Output the (x, y) coordinate of the center of the cell containing the given text.  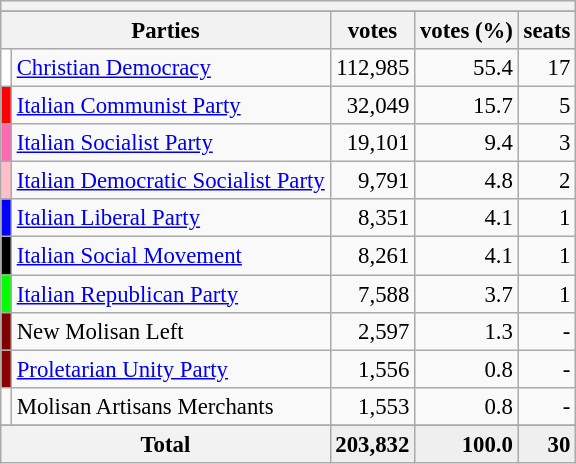
1,556 (372, 369)
votes (372, 31)
9.4 (467, 143)
seats (546, 31)
Proletarian Unity Party (170, 369)
1.3 (467, 331)
Italian Republican Party (170, 294)
1,553 (372, 406)
8,261 (372, 256)
Christian Democracy (170, 68)
3.7 (467, 294)
32,049 (372, 106)
Italian Liberal Party (170, 219)
112,985 (372, 68)
New Molisan Left (170, 331)
Italian Democratic Socialist Party (170, 181)
30 (546, 444)
17 (546, 68)
100.0 (467, 444)
Total (166, 444)
2 (546, 181)
votes (%) (467, 31)
3 (546, 143)
Italian Social Movement (170, 256)
2,597 (372, 331)
Italian Communist Party (170, 106)
55.4 (467, 68)
5 (546, 106)
Italian Socialist Party (170, 143)
9,791 (372, 181)
15.7 (467, 106)
7,588 (372, 294)
Parties (166, 31)
203,832 (372, 444)
19,101 (372, 143)
4.8 (467, 181)
Molisan Artisans Merchants (170, 406)
8,351 (372, 219)
